Return the [X, Y] coordinate for the center point of the cell that contains the specified text.  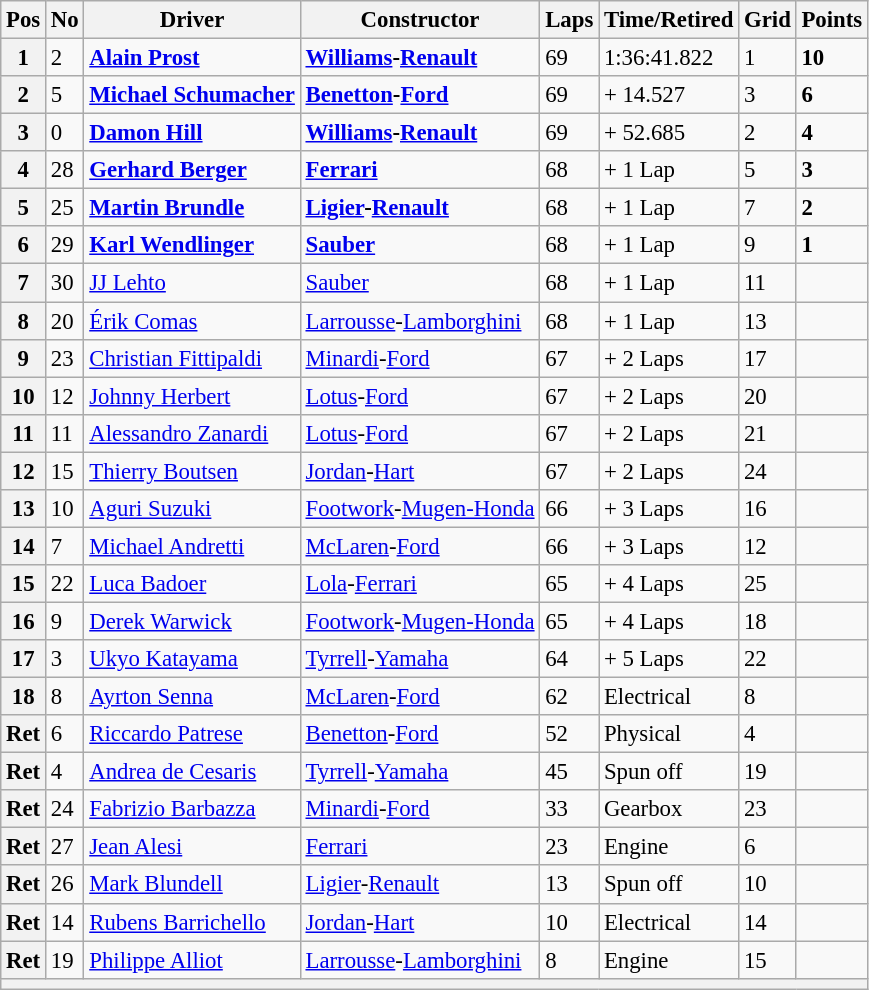
52 [570, 734]
21 [768, 433]
1:36:41.822 [669, 58]
Derek Warwick [192, 621]
Points [832, 20]
45 [570, 772]
Driver [192, 20]
Alessandro Zanardi [192, 433]
29 [65, 245]
62 [570, 697]
Riccardo Patrese [192, 734]
Érik Comas [192, 321]
JJ Lehto [192, 283]
Fabrizio Barbazza [192, 809]
0 [65, 133]
+ 52.685 [669, 133]
27 [65, 847]
Alain Prost [192, 58]
Jean Alesi [192, 847]
30 [65, 283]
Gerhard Berger [192, 170]
26 [65, 885]
Thierry Boutsen [192, 471]
Gearbox [669, 809]
Pos [24, 20]
Johnny Herbert [192, 396]
Philippe Alliot [192, 960]
+ 5 Laps [669, 659]
Rubens Barrichello [192, 922]
Michael Schumacher [192, 95]
+ 14.527 [669, 95]
Ukyo Katayama [192, 659]
Time/Retired [669, 20]
No [65, 20]
Grid [768, 20]
Andrea de Cesaris [192, 772]
Aguri Suzuki [192, 509]
Mark Blundell [192, 885]
33 [570, 809]
Damon Hill [192, 133]
64 [570, 659]
Ayrton Senna [192, 697]
Luca Badoer [192, 584]
28 [65, 170]
Constructor [420, 20]
Michael Andretti [192, 546]
Christian Fittipaldi [192, 358]
Karl Wendlinger [192, 245]
Physical [669, 734]
Martin Brundle [192, 208]
Laps [570, 20]
Lola-Ferrari [420, 584]
